For the text-containing cell, return its midpoint in [x, y] coordinate format. 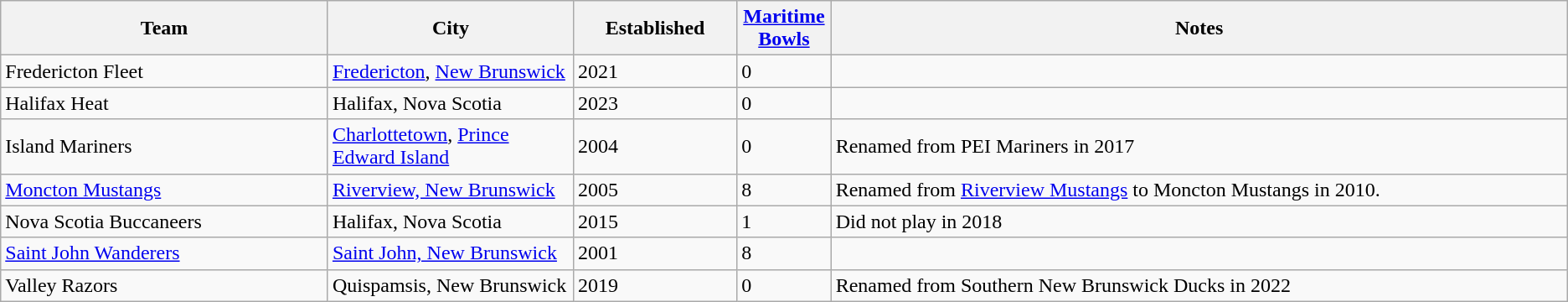
Riverview, New Brunswick [451, 190]
2001 [655, 253]
2004 [655, 146]
City [451, 29]
2019 [655, 285]
1 [784, 221]
Valley Razors [164, 285]
Team [164, 29]
Quispamsis, New Brunswick [451, 285]
Island Mariners [164, 146]
Fredericton, New Brunswick [451, 71]
Established [655, 29]
Halifax Heat [164, 103]
2015 [655, 221]
2021 [655, 71]
Charlottetown, Prince Edward Island [451, 146]
Notes [1199, 29]
2005 [655, 190]
Maritime Bowls [784, 29]
Fredericton Fleet [164, 71]
Moncton Mustangs [164, 190]
Renamed from Riverview Mustangs to Moncton Mustangs in 2010. [1199, 190]
Renamed from PEI Mariners in 2017 [1199, 146]
Did not play in 2018 [1199, 221]
Nova Scotia Buccaneers [164, 221]
Saint John Wanderers [164, 253]
2023 [655, 103]
Renamed from Southern New Brunswick Ducks in 2022 [1199, 285]
Saint John, New Brunswick [451, 253]
